Output the (X, Y) coordinate of the center of the cell containing the given text.  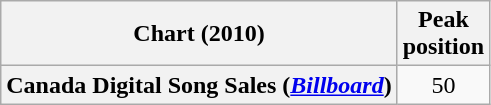
Peakposition (443, 34)
Canada Digital Song Sales (Billboard) (199, 85)
50 (443, 85)
Chart (2010) (199, 34)
